Provide the (X, Y) coordinate of the cell's center where the given text is located.  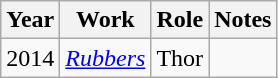
Role (180, 20)
Work (106, 20)
Rubbers (106, 58)
Notes (243, 20)
Thor (180, 58)
2014 (30, 58)
Year (30, 20)
